From the cell containing the given text, extract its center point as (X, Y) coordinate. 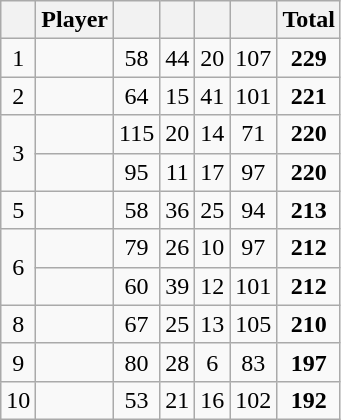
192 (309, 400)
95 (137, 172)
79 (137, 248)
105 (254, 324)
17 (212, 172)
8 (18, 324)
94 (254, 210)
36 (178, 210)
221 (309, 96)
21 (178, 400)
26 (178, 248)
80 (137, 362)
14 (212, 134)
44 (178, 58)
11 (178, 172)
Player (75, 20)
28 (178, 362)
213 (309, 210)
229 (309, 58)
39 (178, 286)
83 (254, 362)
67 (137, 324)
107 (254, 58)
53 (137, 400)
2 (18, 96)
1 (18, 58)
210 (309, 324)
71 (254, 134)
3 (18, 153)
12 (212, 286)
197 (309, 362)
41 (212, 96)
5 (18, 210)
16 (212, 400)
102 (254, 400)
115 (137, 134)
13 (212, 324)
15 (178, 96)
9 (18, 362)
Total (309, 20)
60 (137, 286)
64 (137, 96)
